Determine the (x, y) coordinate at the center of the cell enclosing the given text.  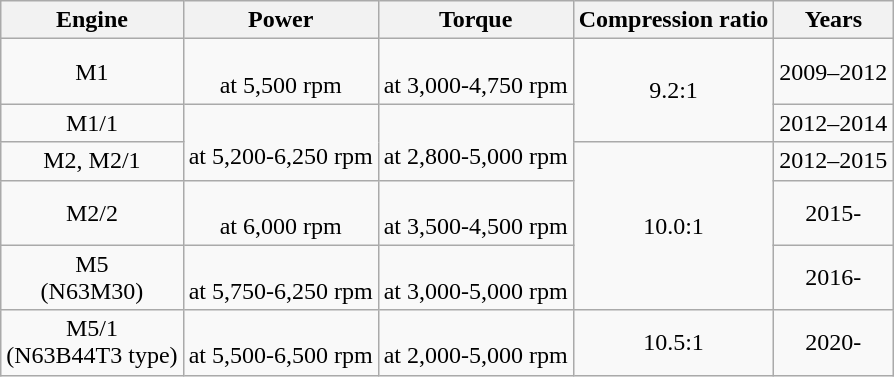
M2, M2/1 (92, 161)
M5/1 (N63B44T3 type) (92, 342)
at 6,000 rpm (280, 212)
Power (280, 20)
2012–2014 (834, 123)
9.2:1 (674, 90)
at 3,500-4,500 rpm (476, 212)
M2/2 (92, 212)
at 2,800-5,000 rpm (476, 142)
at 3,000-4,750 rpm (476, 72)
2016- (834, 278)
at 3,000-5,000 rpm (476, 278)
2015- (834, 212)
M1 (92, 72)
M1/1 (92, 123)
2009–2012 (834, 72)
10.0:1 (674, 226)
at 5,500 rpm (280, 72)
at 5,200-6,250 rpm (280, 142)
Compression ratio (674, 20)
M5 (N63M30) (92, 278)
Years (834, 20)
at 5,500-6,500 rpm (280, 342)
2020- (834, 342)
Torque (476, 20)
10.5:1 (674, 342)
at 2,000-5,000 rpm (476, 342)
Engine (92, 20)
2012–2015 (834, 161)
at 5,750-6,250 rpm (280, 278)
